Search for the cell housing the specified text and yield its (x, y) center coordinate. 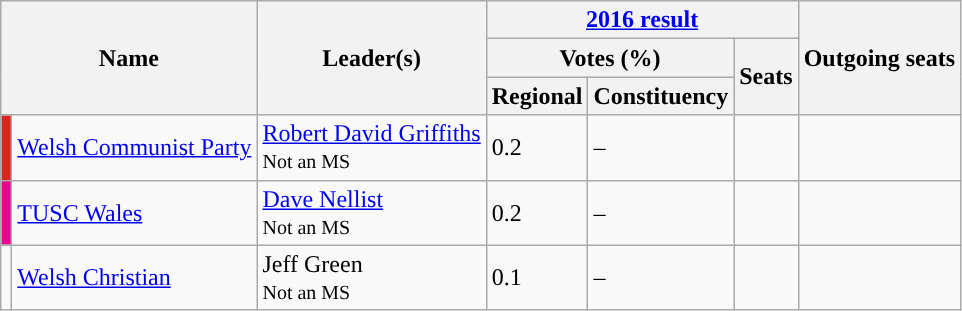
Votes (%) (610, 58)
Outgoing seats (879, 58)
TUSC Wales (134, 212)
Welsh Communist Party (134, 148)
Dave NellistNot an MS (372, 212)
Welsh Christian (134, 278)
Leader(s) (372, 58)
Jeff GreenNot an MS (372, 278)
2016 result (642, 20)
Robert David GriffithsNot an MS (372, 148)
Seats (766, 77)
Name (129, 58)
Constituency (661, 96)
Regional (537, 96)
0.1 (537, 278)
